Find where the given text appears and provide that cell's center as [X, Y] coordinate. 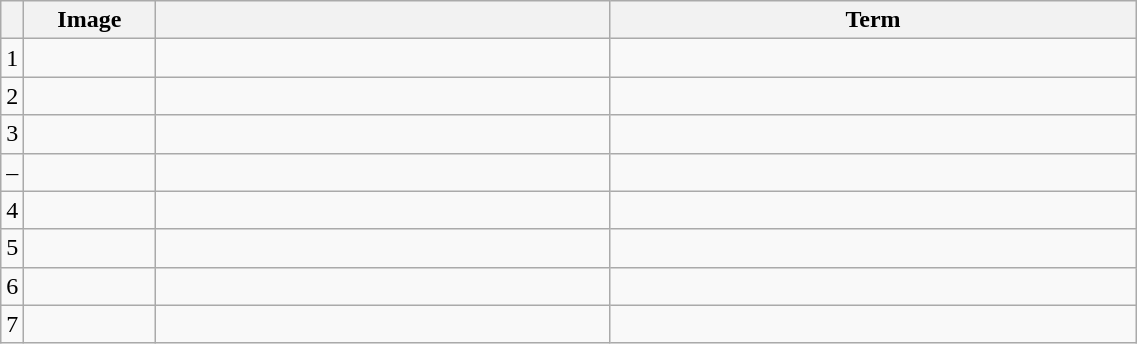
4 [12, 210]
Term [873, 20]
Image [90, 20]
2 [12, 96]
1 [12, 58]
3 [12, 134]
6 [12, 286]
5 [12, 248]
7 [12, 324]
– [12, 172]
